Provide the [X, Y] coordinate of the cell's center where the given text is located.  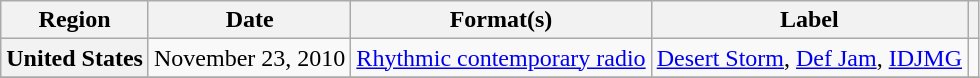
Rhythmic contemporary radio [501, 58]
Region [75, 20]
United States [75, 58]
Format(s) [501, 20]
Label [809, 20]
November 23, 2010 [249, 58]
Date [249, 20]
Desert Storm, Def Jam, IDJMG [809, 58]
